For the text-containing cell, return its midpoint in (x, y) coordinate format. 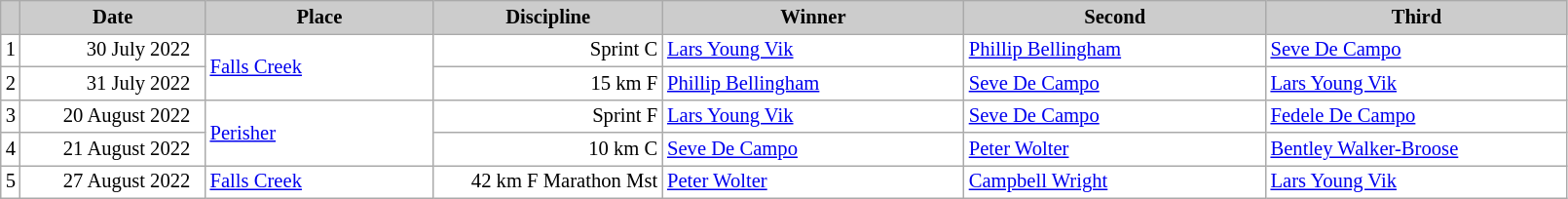
Fedele De Campo (1417, 116)
5 (11, 181)
1 (11, 50)
31 July 2022 (113, 83)
30 July 2022 (113, 50)
Date (113, 17)
Perisher (319, 133)
27 August 2022 (113, 181)
Sprint C (547, 50)
Discipline (547, 17)
4 (11, 149)
Campbell Wright (1115, 181)
42 km F Marathon Mst (547, 181)
21 August 2022 (113, 149)
Winner (813, 17)
Third (1417, 17)
Place (319, 17)
Sprint F (547, 116)
3 (11, 116)
15 km F (547, 83)
Bentley Walker-Broose (1417, 149)
20 August 2022 (113, 116)
10 km C (547, 149)
Second (1115, 17)
2 (11, 83)
